Provide the (X, Y) coordinate of the cell's center where the given text is located.  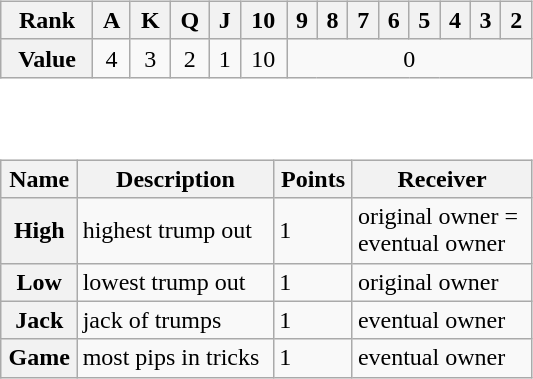
Receiver (442, 179)
Low (39, 282)
K (150, 20)
Name (39, 179)
Q (190, 20)
original owner (442, 282)
8 (332, 20)
jack of trumps (176, 320)
Points (314, 179)
original owner =eventual owner (442, 230)
lowest trump out (176, 282)
Jack (39, 320)
6 (394, 20)
Rank (46, 20)
5 (424, 20)
highest trump out (176, 230)
A (112, 20)
Description (176, 179)
J (224, 20)
0 (410, 58)
Game (39, 358)
9 (302, 20)
most pips in tricks (176, 358)
Value (46, 58)
High (39, 230)
7 (364, 20)
